Find where the given text appears and provide that cell's center as (x, y) coordinate. 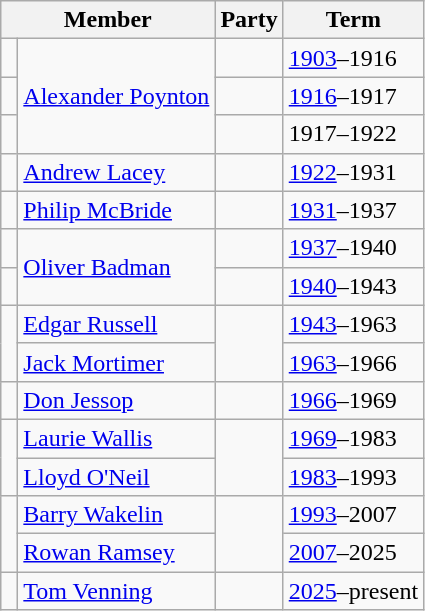
Don Jessop (116, 400)
1917–1922 (353, 134)
Party (249, 20)
1922–1931 (353, 172)
Oliver Badman (116, 267)
2025–present (353, 591)
Rowan Ramsey (116, 553)
Andrew Lacey (116, 172)
1966–1969 (353, 400)
Term (353, 20)
1916–1917 (353, 96)
Alexander Poynton (116, 96)
Tom Venning (116, 591)
Member (108, 20)
1983–1993 (353, 477)
Lloyd O'Neil (116, 477)
Laurie Wallis (116, 438)
1931–1937 (353, 210)
1937–1940 (353, 248)
Jack Mortimer (116, 362)
Barry Wakelin (116, 515)
1969–1983 (353, 438)
2007–2025 (353, 553)
1903–1916 (353, 58)
1963–1966 (353, 362)
1993–2007 (353, 515)
1943–1963 (353, 324)
Philip McBride (116, 210)
1940–1943 (353, 286)
Edgar Russell (116, 324)
